From the cell containing the given text, extract its center point as [X, Y] coordinate. 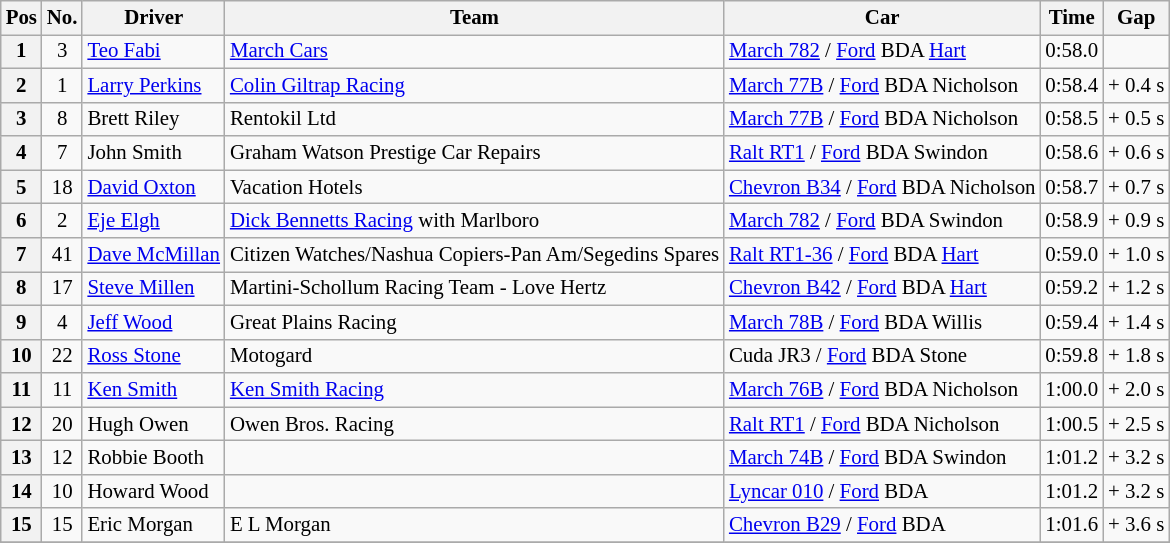
+ 2.5 s [1136, 424]
0:58.9 [1072, 221]
1:00.0 [1072, 390]
1:01.6 [1072, 525]
No. [62, 18]
Graham Watson Prestige Car Repairs [474, 153]
Great Plains Racing [474, 322]
0:59.0 [1072, 255]
Chevron B34 / Ford BDA Nicholson [882, 187]
Car [882, 18]
Ralt RT1 / Ford BDA Nicholson [882, 424]
E L Morgan [474, 525]
1:00.5 [1072, 424]
Ken Smith [153, 390]
17 [62, 288]
Brett Riley [153, 119]
+ 1.0 s [1136, 255]
18 [62, 187]
0:58.0 [1072, 51]
+ 0.5 s [1136, 119]
0:59.8 [1072, 356]
Dick Bennetts Racing with Marlboro [474, 221]
+ 0.9 s [1136, 221]
+ 0.4 s [1136, 85]
0:59.4 [1072, 322]
Ken Smith Racing [474, 390]
March 74B / Ford BDA Swindon [882, 458]
March 78B / Ford BDA Willis [882, 322]
Teo Fabi [153, 51]
+ 0.7 s [1136, 187]
20 [62, 424]
Jeff Wood [153, 322]
Chevron B42 / Ford BDA Hart [882, 288]
Steve Millen [153, 288]
+ 1.4 s [1136, 322]
Howard Wood [153, 491]
41 [62, 255]
Martini-Schollum Racing Team - Love Hertz [474, 288]
Lyncar 010 / Ford BDA [882, 491]
March 76B / Ford BDA Nicholson [882, 390]
+ 1.2 s [1136, 288]
+ 2.0 s [1136, 390]
Vacation Hotels [474, 187]
5 [22, 187]
David Oxton [153, 187]
Time [1072, 18]
Eric Morgan [153, 525]
Colin Giltrap Racing [474, 85]
Cuda JR3 / Ford BDA Stone [882, 356]
John Smith [153, 153]
Hugh Owen [153, 424]
March 782 / Ford BDA Hart [882, 51]
0:58.7 [1072, 187]
6 [22, 221]
+ 0.6 s [1136, 153]
0:59.2 [1072, 288]
March Cars [474, 51]
13 [22, 458]
14 [22, 491]
Ralt RT1-36 / Ford BDA Hart [882, 255]
Rentokil Ltd [474, 119]
22 [62, 356]
0:58.5 [1072, 119]
Pos [22, 18]
0:58.6 [1072, 153]
0:58.4 [1072, 85]
+ 3.6 s [1136, 525]
Owen Bros. Racing [474, 424]
Eje Elgh [153, 221]
Gap [1136, 18]
Ralt RT1 / Ford BDA Swindon [882, 153]
Dave McMillan [153, 255]
+ 1.8 s [1136, 356]
Citizen Watches/Nashua Copiers-Pan Am/Segedins Spares [474, 255]
9 [22, 322]
Motogard [474, 356]
Larry Perkins [153, 85]
Ross Stone [153, 356]
Robbie Booth [153, 458]
Driver [153, 18]
Team [474, 18]
Chevron B29 / Ford BDA [882, 525]
March 782 / Ford BDA Swindon [882, 221]
